For the text-containing cell, return its midpoint in [X, Y] coordinate format. 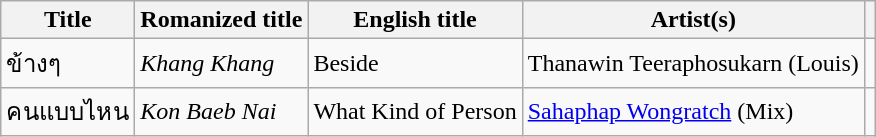
What Kind of Person [415, 112]
Artist(s) [693, 20]
ข้างๆ [68, 64]
Beside [415, 64]
Thanawin Teeraphosukarn (Louis) [693, 64]
English title [415, 20]
Khang Khang [222, 64]
Romanized title [222, 20]
Kon Baeb Nai [222, 112]
Sahaphap Wongratch (Mix) [693, 112]
Title [68, 20]
คนแบบไหน [68, 112]
